Identify which cell holds the provided text, then report its (x, y) central coordinate. 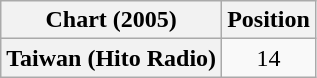
Chart (2005) (112, 20)
14 (269, 58)
Position (269, 20)
Taiwan (Hito Radio) (112, 58)
